Provide the [x, y] coordinate of the cell's center where the given text is located.  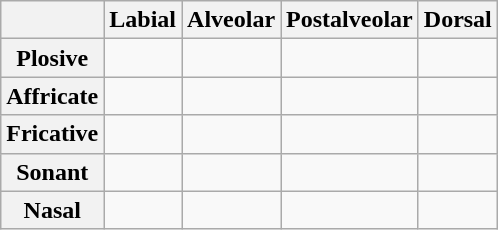
Plosive [52, 58]
Fricative [52, 134]
Alveolar [232, 20]
Labial [143, 20]
Nasal [52, 210]
Postalveolar [350, 20]
Dorsal [458, 20]
Sonant [52, 172]
Affricate [52, 96]
